Determine the [x, y] coordinate at the center of the cell enclosing the given text.  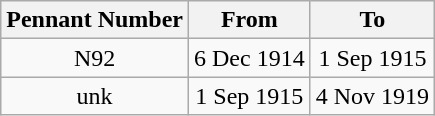
Pennant Number [95, 20]
6 Dec 1914 [249, 58]
From [249, 20]
N92 [95, 58]
4 Nov 1919 [372, 96]
To [372, 20]
unk [95, 96]
